Find where the given text appears and provide that cell's center as [x, y] coordinate. 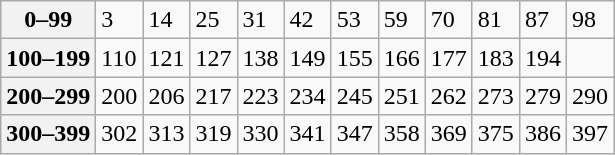
300–399 [48, 134]
121 [166, 58]
223 [260, 96]
98 [590, 20]
279 [542, 96]
375 [496, 134]
217 [214, 96]
127 [214, 58]
302 [120, 134]
330 [260, 134]
194 [542, 58]
200–299 [48, 96]
341 [308, 134]
53 [354, 20]
386 [542, 134]
0–99 [48, 20]
183 [496, 58]
177 [448, 58]
42 [308, 20]
138 [260, 58]
369 [448, 134]
200 [120, 96]
87 [542, 20]
31 [260, 20]
290 [590, 96]
234 [308, 96]
319 [214, 134]
313 [166, 134]
25 [214, 20]
358 [402, 134]
273 [496, 96]
397 [590, 134]
206 [166, 96]
251 [402, 96]
14 [166, 20]
3 [120, 20]
70 [448, 20]
59 [402, 20]
347 [354, 134]
155 [354, 58]
245 [354, 96]
166 [402, 58]
149 [308, 58]
110 [120, 58]
262 [448, 96]
100–199 [48, 58]
81 [496, 20]
